Provide the [X, Y] coordinate of the cell's center where the given text is located.  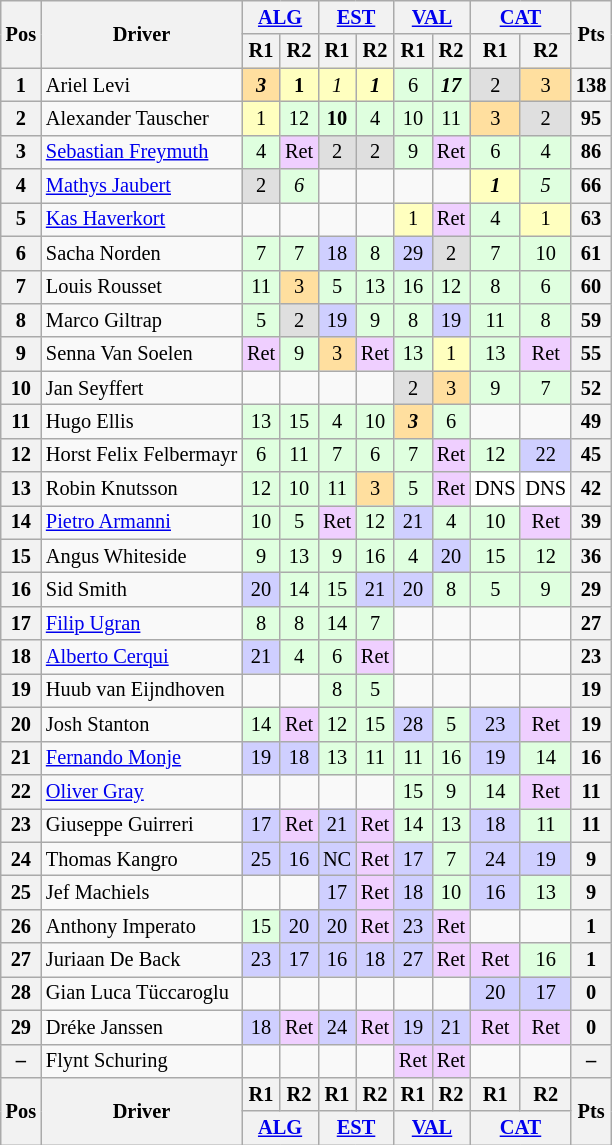
Filip Ugran [142, 623]
Sid Smith [142, 589]
Huub van Eijndhoven [142, 690]
60 [591, 287]
Dréke Janssen [142, 1027]
61 [591, 253]
Jan Seyffert [142, 388]
42 [591, 489]
39 [591, 522]
Angus Whiteside [142, 556]
Sacha Norden [142, 253]
86 [591, 152]
Juriaan De Back [142, 960]
59 [591, 320]
55 [591, 354]
Josh Stanton [142, 724]
Fernando Monje [142, 758]
49 [591, 421]
Kas Haverkort [142, 219]
36 [591, 556]
Alexander Tauscher [142, 118]
Anthony Imperato [142, 926]
26 [21, 926]
63 [591, 219]
Ariel Levi [142, 85]
45 [591, 455]
Hugo Ellis [142, 421]
52 [591, 388]
138 [591, 85]
66 [591, 186]
Giuseppe Guirreri [142, 825]
Gian Luca Tüccaroglu [142, 993]
Oliver Gray [142, 791]
Robin Knutsson [142, 489]
Sebastian Freymuth [142, 152]
Senna Van Soelen [142, 354]
Marco Giltrap [142, 320]
Thomas Kangro [142, 859]
Alberto Cerqui [142, 657]
Jef Machiels [142, 892]
Horst Felix Felbermayr [142, 455]
Louis Rousset [142, 287]
Mathys Jaubert [142, 186]
95 [591, 118]
Pietro Armanni [142, 522]
NC [337, 859]
Flynt Schuring [142, 1061]
